Find where the given text appears and provide that cell's center as [X, Y] coordinate. 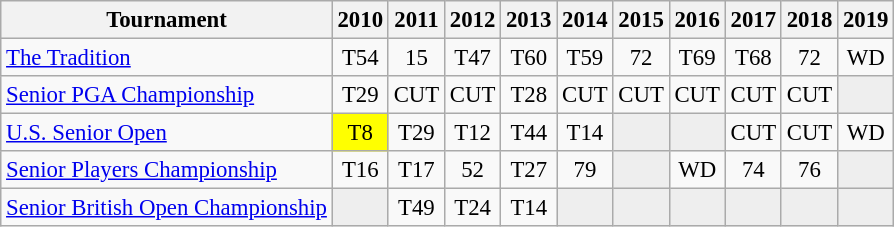
T17 [416, 170]
52 [472, 170]
15 [416, 58]
T27 [529, 170]
U.S. Senior Open [166, 133]
T28 [529, 95]
T44 [529, 133]
2012 [472, 20]
The Tradition [166, 58]
2015 [641, 20]
T54 [360, 58]
2013 [529, 20]
T49 [416, 208]
2010 [360, 20]
2019 [866, 20]
Senior PGA Championship [166, 95]
Tournament [166, 20]
T47 [472, 58]
T24 [472, 208]
2016 [697, 20]
74 [753, 170]
T60 [529, 58]
2018 [809, 20]
2017 [753, 20]
2011 [416, 20]
T12 [472, 133]
2014 [585, 20]
Senior Players Championship [166, 170]
T8 [360, 133]
T69 [697, 58]
T68 [753, 58]
79 [585, 170]
T59 [585, 58]
Senior British Open Championship [166, 208]
76 [809, 170]
T16 [360, 170]
